Find where the given text appears and provide that cell's center as [x, y] coordinate. 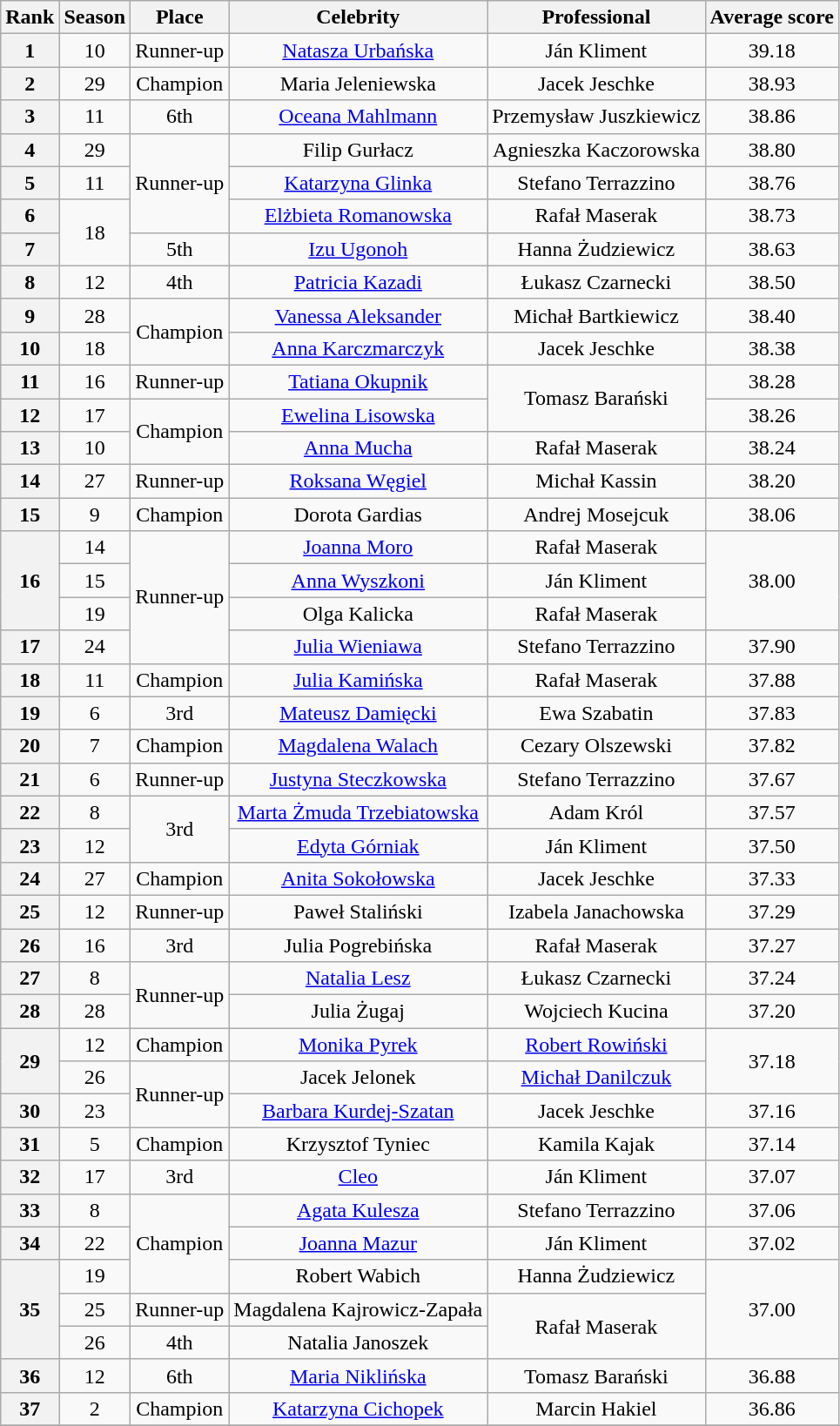
Joanna Mazur [359, 1243]
Julia Kamińska [359, 680]
Place [179, 17]
Maria Niklińska [359, 1376]
Professional [596, 17]
37.06 [771, 1210]
Paweł Staliński [359, 911]
33 [30, 1210]
Marcin Hakiel [596, 1409]
38.00 [771, 581]
Edyta Górniak [359, 845]
38.24 [771, 448]
37.82 [771, 746]
37.67 [771, 779]
Maria Jeleniewska [359, 84]
37.16 [771, 1111]
Andrej Mosejcuk [596, 515]
Julia Wieniawa [359, 647]
37.88 [771, 680]
Natasza Urbańska [359, 50]
Michał Bartkiewicz [596, 315]
Elżbieta Romanowska [359, 216]
37.50 [771, 845]
Justyna Steczkowska [359, 779]
Patricia Kazadi [359, 282]
34 [30, 1243]
Agnieszka Kaczorowska [596, 150]
38.80 [771, 150]
Julia Żugaj [359, 1012]
38.40 [771, 315]
Michał Danilczuk [596, 1078]
37.24 [771, 979]
38.86 [771, 117]
Season [95, 17]
Cezary Olszewski [596, 746]
Celebrity [359, 17]
37.02 [771, 1243]
Joanna Moro [359, 548]
Robert Rowiński [596, 1045]
37.29 [771, 911]
Tatiana Okupnik [359, 381]
Robert Wabich [359, 1276]
36 [30, 1376]
1 [30, 50]
Anna Mucha [359, 448]
Olga Kalicka [359, 614]
Wojciech Kucina [596, 1012]
37.00 [771, 1309]
37.27 [771, 945]
Oceana Mahlmann [359, 117]
38.73 [771, 216]
Anita Sokołowska [359, 878]
30 [30, 1111]
37.83 [771, 713]
Agata Kulesza [359, 1210]
37.14 [771, 1144]
Natalia Janoszek [359, 1342]
Katarzyna Cichopek [359, 1409]
38.50 [771, 282]
Ewa Szabatin [596, 713]
20 [30, 746]
Izabela Janachowska [596, 911]
37.18 [771, 1061]
38.76 [771, 183]
Katarzyna Glinka [359, 183]
21 [30, 779]
4 [30, 150]
32 [30, 1177]
38.38 [771, 348]
3 [30, 117]
Average score [771, 17]
37.20 [771, 1012]
Monika Pyrek [359, 1045]
Anna Wyszkoni [359, 581]
Marta Żmuda Trzebiatowska [359, 812]
38.06 [771, 515]
37.07 [771, 1177]
36.86 [771, 1409]
38.26 [771, 415]
39.18 [771, 50]
Rank [30, 17]
13 [30, 448]
38.93 [771, 84]
Filip Gurłacz [359, 150]
Barbara Kurdej-Szatan [359, 1111]
Roksana Węgiel [359, 481]
38.63 [771, 249]
37.57 [771, 812]
36.88 [771, 1376]
Magdalena Walach [359, 746]
Kamila Kajak [596, 1144]
31 [30, 1144]
38.20 [771, 481]
37.90 [771, 647]
Natalia Lesz [359, 979]
Izu Ugonoh [359, 249]
Vanessa Aleksander [359, 315]
Julia Pogrebińska [359, 945]
Adam Król [596, 812]
Magdalena Kajrowicz-Zapała [359, 1309]
Mateusz Damięcki [359, 713]
35 [30, 1309]
38.28 [771, 381]
Przemysław Juszkiewicz [596, 117]
Cleo [359, 1177]
Jacek Jelonek [359, 1078]
Ewelina Lisowska [359, 415]
37 [30, 1409]
5th [179, 249]
Michał Kassin [596, 481]
Dorota Gardias [359, 515]
Anna Karczmarczyk [359, 348]
Krzysztof Tyniec [359, 1144]
37.33 [771, 878]
